Search for the cell housing the specified text and yield its (X, Y) center coordinate. 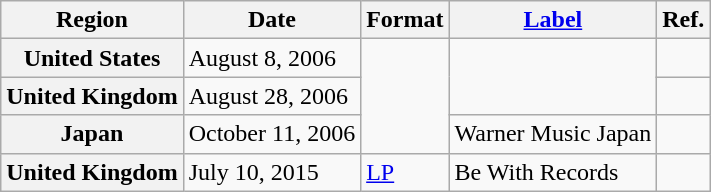
Be With Records (553, 172)
Date (272, 20)
Label (553, 20)
Ref. (684, 20)
Region (92, 20)
August 8, 2006 (272, 58)
July 10, 2015 (272, 172)
August 28, 2006 (272, 96)
LP (405, 172)
United States (92, 58)
Warner Music Japan (553, 134)
Japan (92, 134)
October 11, 2006 (272, 134)
Format (405, 20)
